Find where the given text appears and provide that cell's center as (x, y) coordinate. 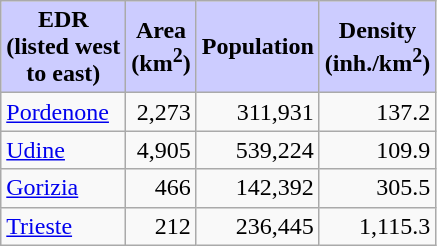
Udine (64, 150)
539,224 (258, 150)
Gorizia (64, 188)
Density(inh./km2) (377, 47)
1,115.3 (377, 226)
466 (161, 188)
2,273 (161, 112)
EDR (listed west to east) (64, 47)
137.2 (377, 112)
109.9 (377, 150)
Trieste (64, 226)
311,931 (258, 112)
Area(km2) (161, 47)
Pordenone (64, 112)
236,445 (258, 226)
4,905 (161, 150)
142,392 (258, 188)
305.5 (377, 188)
212 (161, 226)
Population (258, 47)
